Provide the (x, y) coordinate of the cell's center where the given text is located.  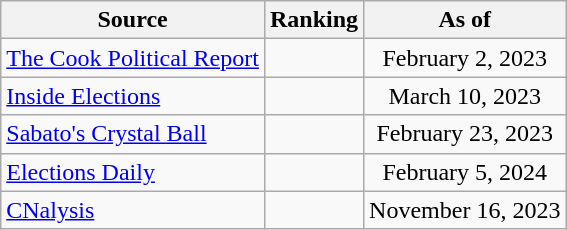
Sabato's Crystal Ball (133, 134)
The Cook Political Report (133, 58)
February 23, 2023 (465, 134)
Ranking (314, 20)
Source (133, 20)
As of (465, 20)
Elections Daily (133, 172)
CNalysis (133, 210)
March 10, 2023 (465, 96)
February 2, 2023 (465, 58)
November 16, 2023 (465, 210)
Inside Elections (133, 96)
February 5, 2024 (465, 172)
